Provide the [x, y] coordinate of the cell's center where the given text is located.  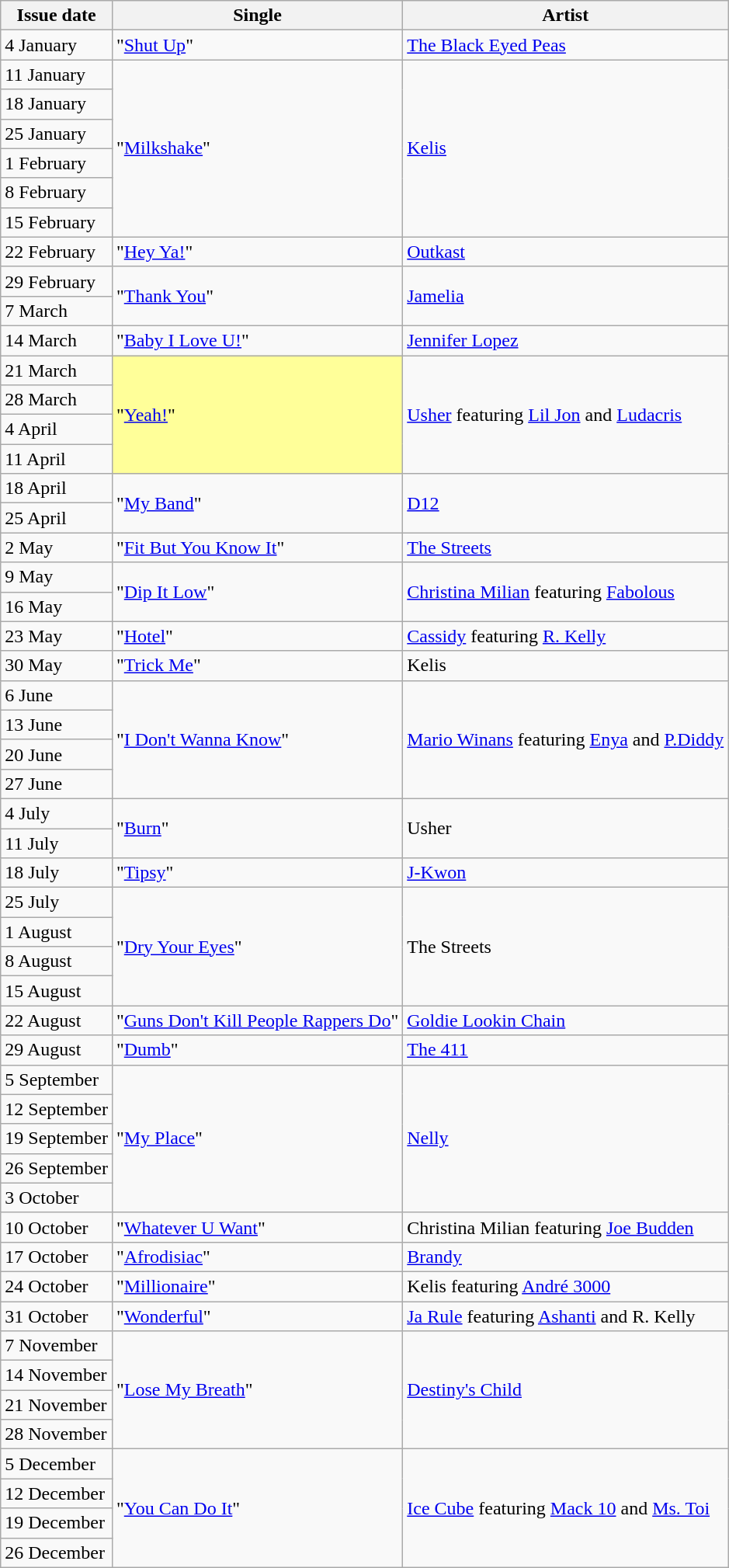
Goldie Lookin Chain [565, 1020]
18 July [57, 873]
D12 [565, 503]
1 February [57, 163]
24 October [57, 1286]
"My Place" [257, 1139]
29 August [57, 1050]
10 October [57, 1227]
29 February [57, 281]
Outkast [565, 252]
5 December [57, 1464]
8 February [57, 193]
26 December [57, 1552]
18 April [57, 488]
Mario Winans featuring Enya and P.Diddy [565, 739]
"My Band" [257, 503]
Destiny's Child [565, 1390]
12 September [57, 1109]
18 January [57, 104]
6 June [57, 695]
"Yeah!" [257, 415]
Single [257, 16]
Jamelia [565, 296]
21 November [57, 1405]
19 September [57, 1139]
25 January [57, 134]
Nelly [565, 1139]
11 January [57, 75]
15 August [57, 991]
"Thank You" [257, 296]
"I Don't Wanna Know" [257, 739]
"Afrodisiac" [257, 1257]
"Millionaire" [257, 1286]
22 February [57, 252]
7 March [57, 311]
26 September [57, 1168]
25 April [57, 518]
Ice Cube featuring Mack 10 and Ms. Toi [565, 1508]
14 March [57, 340]
The 411 [565, 1050]
7 November [57, 1346]
19 December [57, 1523]
Brandy [565, 1257]
11 April [57, 459]
2 May [57, 548]
Christina Milian featuring Joe Budden [565, 1227]
4 April [57, 429]
16 May [57, 607]
28 March [57, 400]
"You Can Do It" [257, 1508]
1 August [57, 932]
"Dip It Low" [257, 592]
Artist [565, 16]
23 May [57, 636]
14 November [57, 1375]
12 December [57, 1493]
Usher [565, 828]
"Whatever U Want" [257, 1227]
"Dumb" [257, 1050]
15 February [57, 222]
5 September [57, 1080]
"Guns Don't Kill People Rappers Do" [257, 1020]
"Hey Ya!" [257, 252]
"Milkshake" [257, 148]
"Hotel" [257, 636]
Christina Milian featuring Fabolous [565, 592]
J-Kwon [565, 873]
27 June [57, 784]
3 October [57, 1198]
"Dry Your Eyes" [257, 947]
31 October [57, 1316]
Jennifer Lopez [565, 340]
"Trick Me" [257, 666]
Usher featuring Lil Jon and Ludacris [565, 415]
28 November [57, 1434]
17 October [57, 1257]
8 August [57, 961]
"Lose My Breath" [257, 1390]
22 August [57, 1020]
4 July [57, 813]
21 March [57, 370]
"Burn" [257, 828]
"Fit But You Know It" [257, 548]
30 May [57, 666]
"Baby I Love U!" [257, 340]
"Wonderful" [257, 1316]
The Black Eyed Peas [565, 45]
25 July [57, 902]
"Tipsy" [257, 873]
13 June [57, 725]
"Shut Up" [257, 45]
Cassidy featuring R. Kelly [565, 636]
Issue date [57, 16]
4 January [57, 45]
Ja Rule featuring Ashanti and R. Kelly [565, 1316]
9 May [57, 577]
Kelis featuring André 3000 [565, 1286]
11 July [57, 843]
20 June [57, 754]
